For the text-containing cell, return its midpoint in (X, Y) coordinate format. 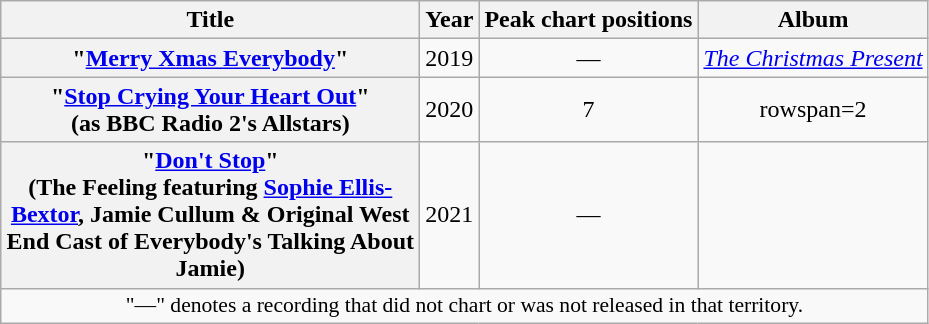
"Stop Crying Your Heart Out"(as BBC Radio 2's Allstars) (210, 110)
"Don't Stop"(The Feeling featuring Sophie Ellis-Bextor, Jamie Cullum & Original West End Cast of Everybody's Talking About Jamie) (210, 215)
Album (813, 20)
2021 (450, 215)
Year (450, 20)
2019 (450, 58)
Peak chart positions (588, 20)
7 (588, 110)
rowspan=2 (813, 110)
The Christmas Present (813, 58)
Title (210, 20)
"—" denotes a recording that did not chart or was not released in that territory. (464, 306)
2020 (450, 110)
"Merry Xmas Everybody" (210, 58)
